Return (x, y) of the center of cell containing provided text 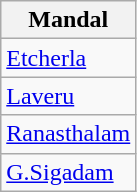
G.Sigadam (68, 172)
Ranasthalam (68, 134)
Mandal (68, 20)
Laveru (68, 96)
Etcherla (68, 58)
